Output the [x, y] coordinate of the center of the cell containing the given text.  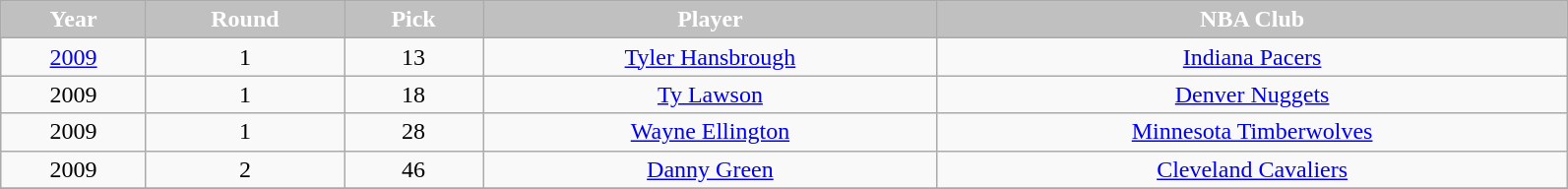
Player [711, 20]
Year [74, 20]
13 [413, 57]
Minnesota Timberwolves [1252, 132]
Round [244, 20]
2 [244, 169]
Denver Nuggets [1252, 94]
18 [413, 94]
NBA Club [1252, 20]
Indiana Pacers [1252, 57]
Cleveland Cavaliers [1252, 169]
Ty Lawson [711, 94]
28 [413, 132]
Wayne Ellington [711, 132]
Tyler Hansbrough [711, 57]
Pick [413, 20]
Danny Green [711, 169]
46 [413, 169]
